Locate the cell with the specified text and output its (X, Y) center coordinate. 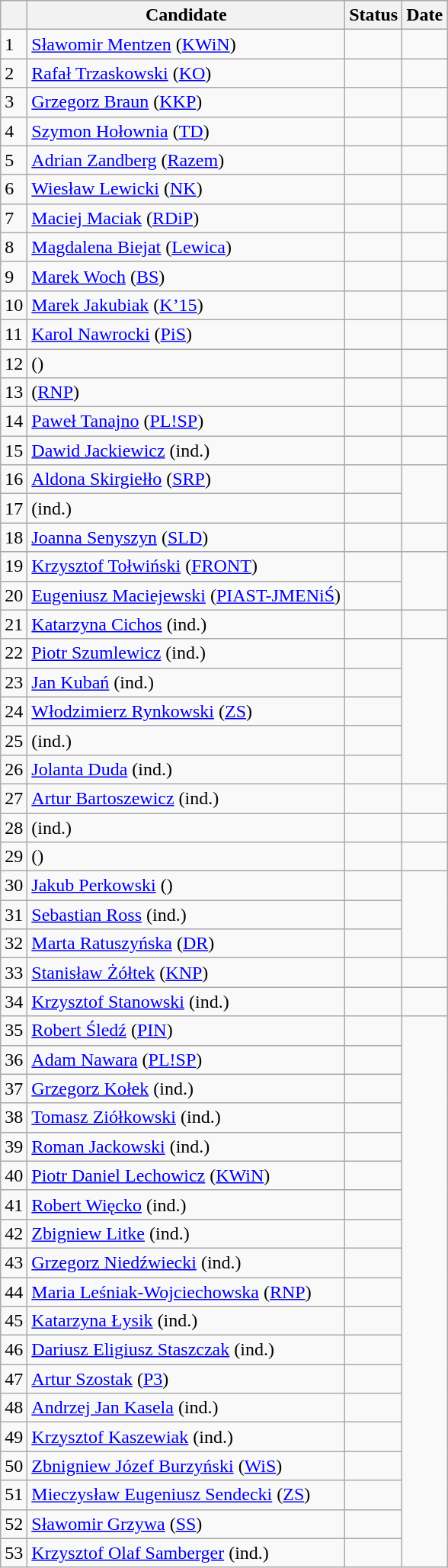
Marek Jakubiak (K’15) (186, 305)
Marek Woch (BS) (186, 276)
7 (14, 218)
43 (14, 1262)
Szymon Hołownia (TD) (186, 131)
30 (14, 886)
22 (14, 653)
Dawid Jackiewicz (ind.) (186, 451)
Sławomir Mentzen (KWiN) (186, 44)
11 (14, 334)
Candidate (186, 15)
35 (14, 1031)
23 (14, 682)
Karol Nawrocki (PiS) (186, 334)
15 (14, 451)
Stanisław Żółtek (KNP) (186, 973)
Mieczysław Eugeniusz Sendecki (ZS) (186, 1495)
40 (14, 1175)
32 (14, 944)
Dariusz Eligiusz Staszczak (ind.) (186, 1350)
Jolanta Duda (ind.) (186, 769)
Krzysztof Tołwiński (FRONT) (186, 566)
45 (14, 1321)
Sławomir Grzywa (SS) (186, 1524)
Krzysztof Stanowski (ind.) (186, 1002)
Krzysztof Kaszewiak (ind.) (186, 1437)
39 (14, 1146)
12 (14, 364)
Date (425, 15)
Maciej Maciak (RDiP) (186, 218)
5 (14, 160)
Katarzyna Łysik (ind.) (186, 1321)
25 (14, 740)
14 (14, 422)
49 (14, 1437)
10 (14, 305)
19 (14, 566)
Piotr Daniel Lechowicz (KWiN) (186, 1175)
18 (14, 537)
4 (14, 131)
Adam Nawara (PL!SP) (186, 1060)
38 (14, 1117)
Joanna Senyszyn (SLD) (186, 537)
Eugeniusz Maciejewski (PIAST-JMENiŚ) (186, 595)
Andrzej Jan Kasela (ind.) (186, 1408)
36 (14, 1060)
24 (14, 711)
Aldona Skirgiełło (SRP) (186, 479)
6 (14, 189)
41 (14, 1204)
Piotr Szumlewicz (ind.) (186, 653)
Robert Śledź (PIN) (186, 1031)
16 (14, 479)
21 (14, 624)
44 (14, 1292)
Artur Bartoszewicz (ind.) (186, 798)
50 (14, 1466)
Wiesław Lewicki (NK) (186, 189)
Artur Szostak (P3) (186, 1379)
3 (14, 102)
Status (373, 15)
Grzegorz Kołek (ind.) (186, 1089)
13 (14, 393)
Grzegorz Braun (KKP) (186, 102)
Sebastian Ross (ind.) (186, 915)
17 (14, 508)
37 (14, 1089)
Roman Jackowski (ind.) (186, 1146)
33 (14, 973)
51 (14, 1495)
Rafał Trzaskowski (KO) (186, 73)
Krzysztof Olaf Samberger (ind.) (186, 1553)
20 (14, 595)
Katarzyna Cichos (ind.) (186, 624)
Marta Ratuszyńska (DR) (186, 944)
1 (14, 44)
Magdalena Biejat (Lewica) (186, 247)
Zbigniew Litke (ind.) (186, 1233)
8 (14, 247)
Tomasz Ziółkowski (ind.) (186, 1117)
29 (14, 857)
Jan Kubań (ind.) (186, 682)
28 (14, 827)
Adrian Zandberg (Razem) (186, 160)
Włodzimierz Rynkowski (ZS) (186, 711)
53 (14, 1553)
42 (14, 1233)
Zbnigniew Józef Burzyński (WiS) (186, 1466)
Grzegorz Niedźwiecki (ind.) (186, 1262)
9 (14, 276)
27 (14, 798)
(RNP) (186, 393)
26 (14, 769)
Paweł Tanajno (PL!SP) (186, 422)
Jakub Perkowski () (186, 886)
52 (14, 1524)
Robert Więcko (ind.) (186, 1204)
47 (14, 1379)
Maria Leśniak-Wojciechowska (RNP) (186, 1292)
48 (14, 1408)
34 (14, 1002)
46 (14, 1350)
31 (14, 915)
2 (14, 73)
